Locate the cell with the specified text and output its [X, Y] center coordinate. 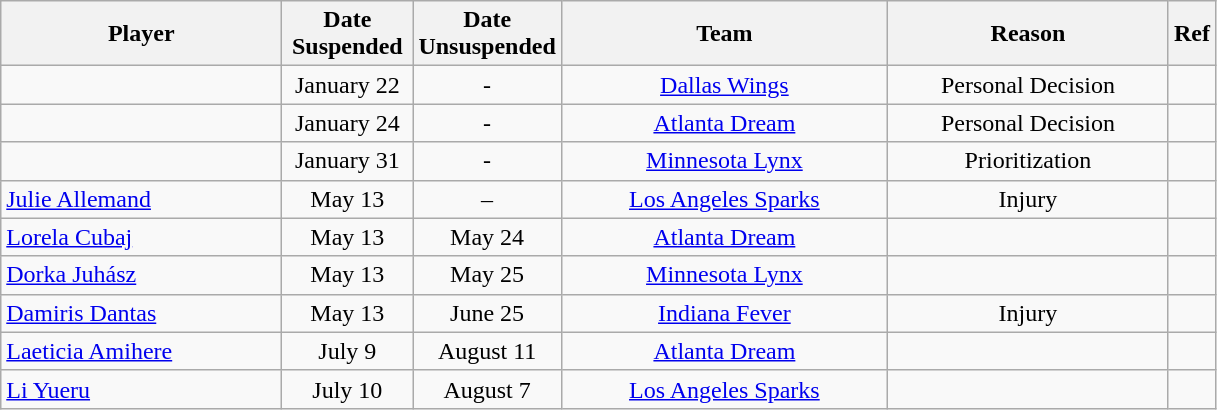
– [487, 199]
Prioritization [1028, 161]
Lorela Cubaj [142, 237]
Reason [1028, 34]
June 25 [487, 313]
Indiana Fever [724, 313]
Ref [1192, 34]
January 22 [348, 85]
Julie Allemand [142, 199]
August 11 [487, 351]
Damiris Dantas [142, 313]
May 25 [487, 275]
Laeticia Amihere [142, 351]
Dallas Wings [724, 85]
Player [142, 34]
Date Unsuspended [487, 34]
Team [724, 34]
August 7 [487, 389]
July 10 [348, 389]
May 24 [487, 237]
January 31 [348, 161]
July 9 [348, 351]
January 24 [348, 123]
Date Suspended [348, 34]
Li Yueru [142, 389]
Dorka Juhász [142, 275]
